For the text-containing cell, return its midpoint in (X, Y) coordinate format. 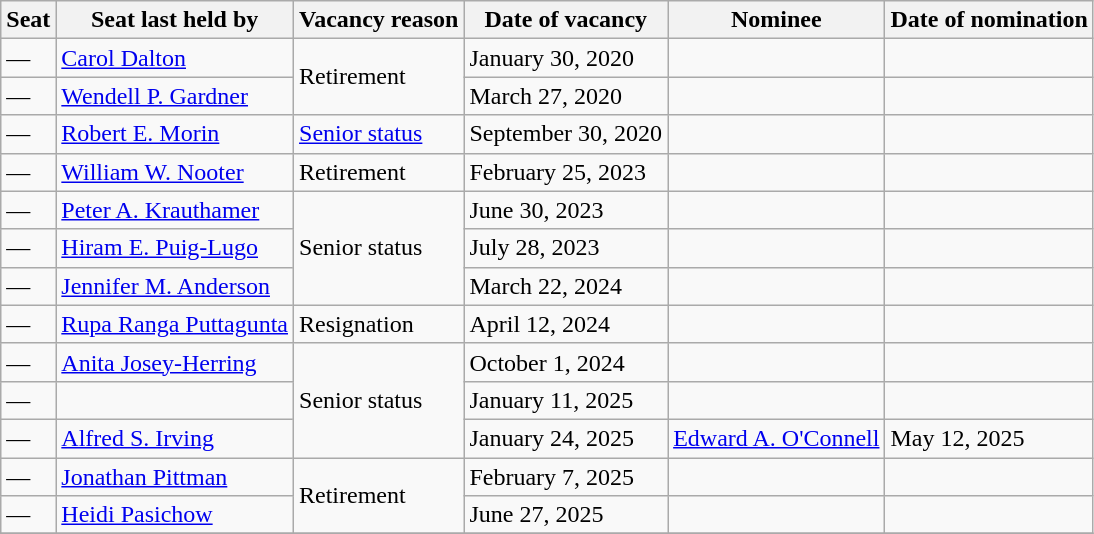
September 30, 2020 (566, 134)
February 25, 2023 (566, 172)
Alfred S. Irving (175, 438)
July 28, 2023 (566, 248)
June 27, 2025 (566, 515)
Hiram E. Puig-Lugo (175, 248)
Edward A. O'Connell (776, 438)
February 7, 2025 (566, 477)
Anita Josey-Herring (175, 362)
March 27, 2020 (566, 96)
March 22, 2024 (566, 286)
William W. Nooter (175, 172)
Wendell P. Gardner (175, 96)
Seat (28, 20)
January 24, 2025 (566, 438)
January 30, 2020 (566, 58)
Date of vacancy (566, 20)
Jonathan Pittman (175, 477)
June 30, 2023 (566, 210)
Rupa Ranga Puttagunta (175, 324)
Heidi Pasichow (175, 515)
Nominee (776, 20)
January 11, 2025 (566, 400)
Vacancy reason (379, 20)
April 12, 2024 (566, 324)
Carol Dalton (175, 58)
Seat last held by (175, 20)
October 1, 2024 (566, 362)
Resignation (379, 324)
Robert E. Morin (175, 134)
Date of nomination (989, 20)
May 12, 2025 (989, 438)
Peter A. Krauthamer (175, 210)
Jennifer M. Anderson (175, 286)
